Identify which cell holds the provided text, then report its (x, y) central coordinate. 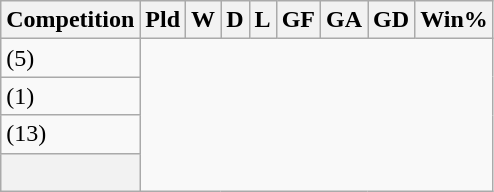
Win% (454, 20)
D (235, 20)
(1) (70, 96)
GA (344, 20)
(5) (70, 58)
W (204, 20)
Pld (163, 20)
L (262, 20)
GF (298, 20)
(13) (70, 134)
Competition (70, 20)
GD (392, 20)
